From the cell containing the given text, extract its center point as (X, Y) coordinate. 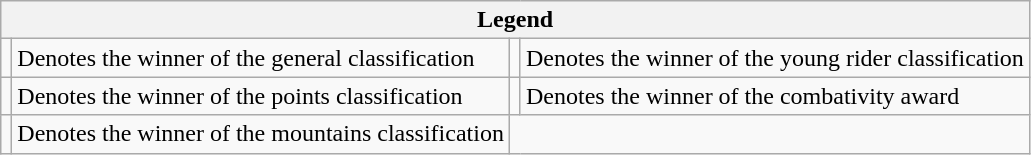
Denotes the winner of the mountains classification (261, 134)
Denotes the winner of the combativity award (774, 96)
Denotes the winner of the points classification (261, 96)
Denotes the winner of the general classification (261, 58)
Legend (516, 20)
Denotes the winner of the young rider classification (774, 58)
